For the text-containing cell, return its midpoint in [x, y] coordinate format. 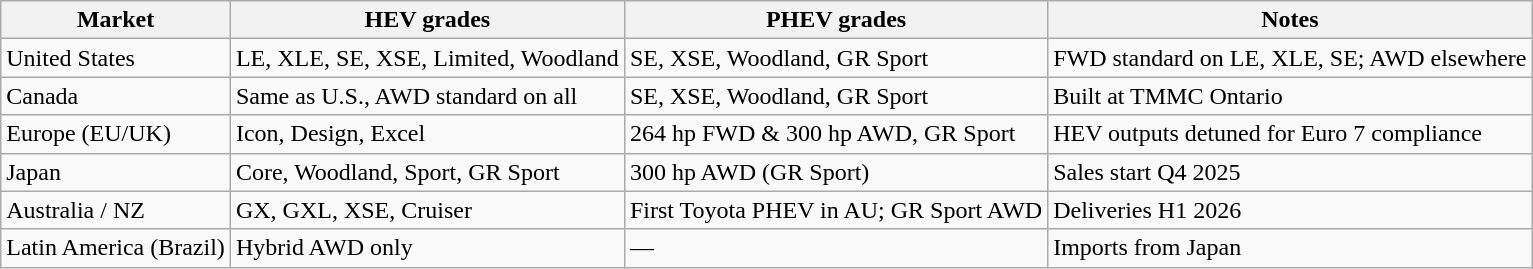
Europe (EU/UK) [116, 134]
First Toyota PHEV in AU; GR Sport AWD [836, 210]
Deliveries H1 2026 [1290, 210]
Sales start Q4 2025 [1290, 172]
FWD standard on LE, XLE, SE; AWD elsewhere [1290, 58]
Canada [116, 96]
United States [116, 58]
300 hp AWD (GR Sport) [836, 172]
Icon, Design, Excel [427, 134]
Market [116, 20]
Australia / NZ [116, 210]
264 hp FWD & 300 hp AWD, GR Sport [836, 134]
HEV outputs detuned for Euro 7 compliance [1290, 134]
Hybrid AWD only [427, 248]
Core, Woodland, Sport, GR Sport [427, 172]
Imports from Japan [1290, 248]
Same as U.S., AWD standard on all [427, 96]
Notes [1290, 20]
Japan [116, 172]
GX, GXL, XSE, Cruiser [427, 210]
— [836, 248]
PHEV grades [836, 20]
HEV grades [427, 20]
Latin America (Brazil) [116, 248]
Built at TMMC Ontario [1290, 96]
LE, XLE, SE, XSE, Limited, Woodland [427, 58]
